Pinpoint the cell where the given text exists, returning its (X, Y) midpoint coordinate. 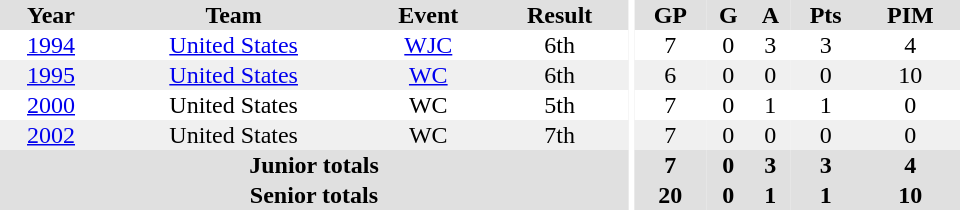
2000 (51, 105)
PIM (910, 15)
1994 (51, 45)
WJC (428, 45)
Year (51, 15)
Junior totals (314, 165)
Result (560, 15)
Pts (826, 15)
G (728, 15)
2002 (51, 135)
A (770, 15)
Senior totals (314, 195)
Event (428, 15)
1995 (51, 75)
5th (560, 105)
Team (234, 15)
20 (670, 195)
6 (670, 75)
7th (560, 135)
GP (670, 15)
